From the cell containing the given text, extract its center point as [X, Y] coordinate. 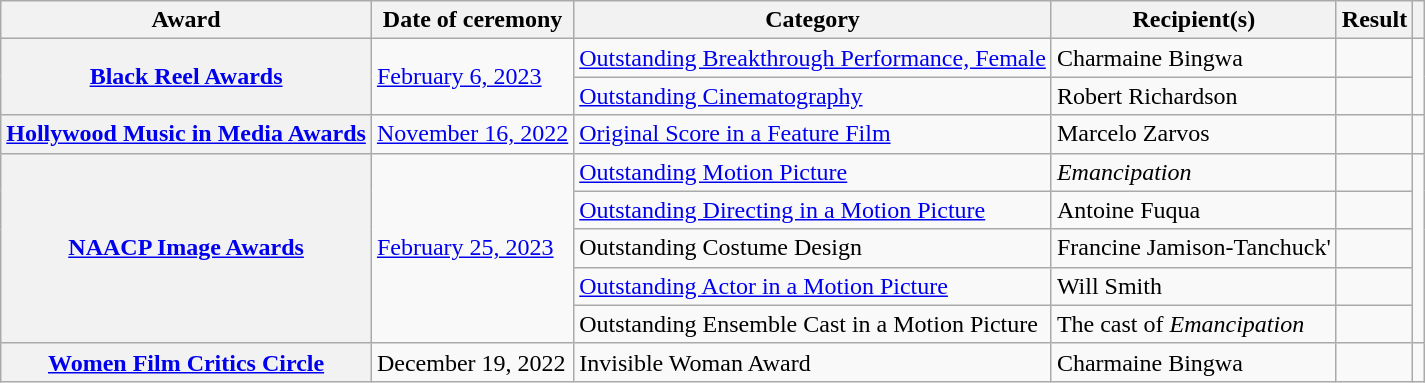
Robert Richardson [1194, 96]
Result [1374, 20]
February 6, 2023 [472, 77]
Recipient(s) [1194, 20]
Outstanding Breakthrough Performance, Female [813, 58]
Outstanding Ensemble Cast in a Motion Picture [813, 324]
Antoine Fuqua [1194, 210]
Emancipation [1194, 172]
Francine Jamison-Tanchuck' [1194, 248]
Black Reel Awards [186, 77]
Original Score in a Feature Film [813, 134]
November 16, 2022 [472, 134]
The cast of Emancipation [1194, 324]
NAACP Image Awards [186, 248]
Marcelo Zarvos [1194, 134]
Award [186, 20]
Outstanding Directing in a Motion Picture [813, 210]
Outstanding Actor in a Motion Picture [813, 286]
Invisible Woman Award [813, 362]
February 25, 2023 [472, 248]
Will Smith [1194, 286]
Outstanding Motion Picture [813, 172]
Category [813, 20]
Outstanding Costume Design [813, 248]
Women Film Critics Circle [186, 362]
December 19, 2022 [472, 362]
Outstanding Cinematography [813, 96]
Date of ceremony [472, 20]
Hollywood Music in Media Awards [186, 134]
